Determine the (x, y) coordinate at the center of the cell enclosing the given text.  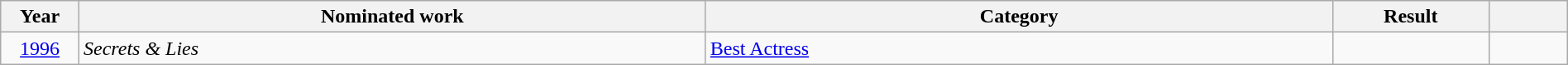
Nominated work (392, 17)
Best Actress (1019, 48)
1996 (40, 48)
Secrets & Lies (392, 48)
Category (1019, 17)
Result (1411, 17)
Year (40, 17)
